Pinpoint the cell where the given text exists, returning its (x, y) midpoint coordinate. 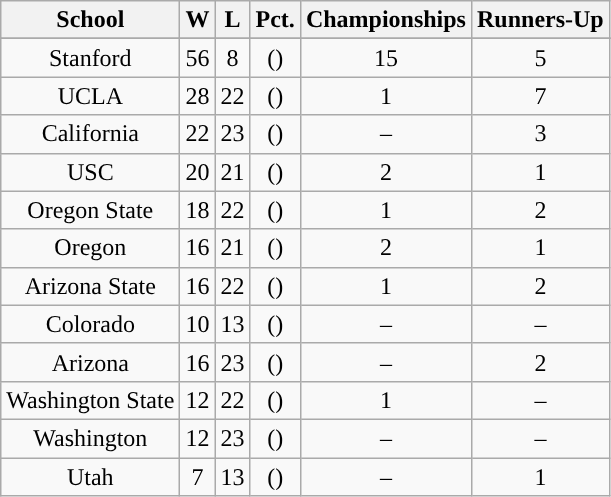
Oregon (90, 248)
School (90, 20)
Championships (386, 20)
8 (232, 58)
Arizona State (90, 286)
L (232, 20)
Arizona (90, 362)
Pct. (275, 20)
56 (198, 58)
Stanford (90, 58)
UCLA (90, 96)
Oregon State (90, 210)
California (90, 134)
15 (386, 58)
W (198, 20)
20 (198, 172)
18 (198, 210)
USC (90, 172)
Washington State (90, 400)
5 (540, 58)
10 (198, 324)
Washington (90, 438)
Runners-Up (540, 20)
Colorado (90, 324)
Utah (90, 477)
3 (540, 134)
28 (198, 96)
